Scan for the cell matching the given text and deliver its (x, y) coordinate at center. 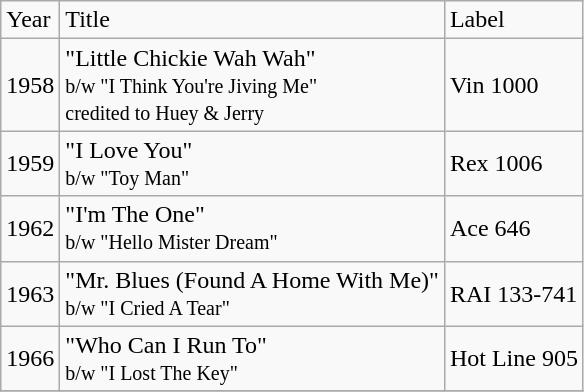
"Who Can I Run To"b/w "I Lost The Key" (252, 358)
1963 (30, 294)
1966 (30, 358)
Rex 1006 (514, 164)
Label (514, 20)
"I Love You"b/w "Toy Man" (252, 164)
Year (30, 20)
Vin 1000 (514, 85)
1962 (30, 228)
Hot Line 905 (514, 358)
1959 (30, 164)
Title (252, 20)
RAI 133-741 (514, 294)
"Mr. Blues (Found A Home With Me)"b/w "I Cried A Tear" (252, 294)
"Little Chickie Wah Wah"b/w "I Think You're Jiving Me"credited to Huey & Jerry (252, 85)
"I'm The One"b/w "Hello Mister Dream" (252, 228)
1958 (30, 85)
Ace 646 (514, 228)
